For the text-containing cell, return its midpoint in [X, Y] coordinate format. 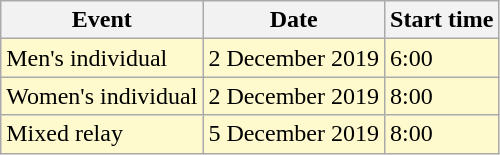
Women's individual [102, 96]
Date [294, 20]
Start time [442, 20]
Event [102, 20]
5 December 2019 [294, 134]
Men's individual [102, 58]
Mixed relay [102, 134]
6:00 [442, 58]
